Detect which cell encompasses the target text, then output its [X, Y] center coordinate. 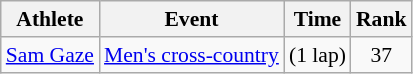
Sam Gaze [50, 55]
Men's cross-country [192, 55]
(1 lap) [318, 55]
Time [318, 19]
Athlete [50, 19]
Rank [382, 19]
Event [192, 19]
37 [382, 55]
